Return [x, y] of the center of cell containing provided text 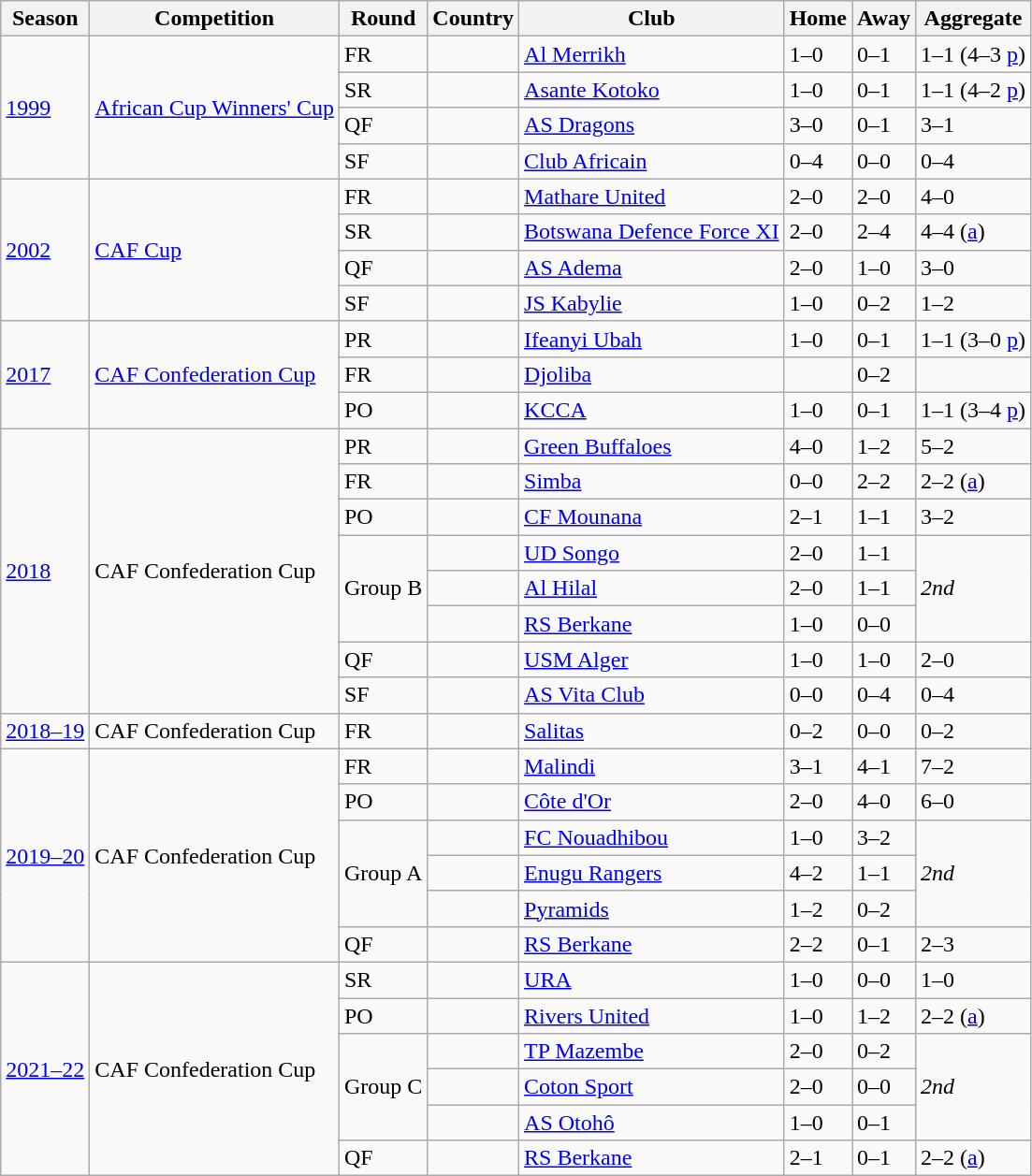
URA [652, 980]
Salitas [652, 731]
2021–22 [45, 1068]
6–0 [973, 802]
Club [652, 19]
Malindi [652, 766]
Green Buffaloes [652, 446]
Pyramids [652, 908]
Group B [383, 588]
2017 [45, 374]
UD Songo [652, 553]
1999 [45, 108]
Botswana Defence Force XI [652, 232]
AS Vita Club [652, 695]
2002 [45, 250]
Group A [383, 873]
2018 [45, 571]
4–4 (a) [973, 232]
USM Alger [652, 660]
1–1 (3–4 p) [973, 410]
4–2 [818, 873]
Coton Sport [652, 1087]
AS Adema [652, 268]
Mathare United [652, 196]
Season [45, 19]
KCCA [652, 410]
AS Otohô [652, 1123]
AS Dragons [652, 125]
5–2 [973, 446]
2018–19 [45, 731]
1–1 (4–3 p) [973, 54]
Al Merrikh [652, 54]
Simba [652, 482]
Competition [215, 19]
Country [473, 19]
Aggregate [973, 19]
African Cup Winners' Cup [215, 108]
1–1 (3–0 p) [973, 339]
Côte d'Or [652, 802]
Away [884, 19]
CAF Cup [215, 250]
Enugu Rangers [652, 873]
Home [818, 19]
CF Mounana [652, 517]
JS Kabylie [652, 303]
2–4 [884, 232]
Ifeanyi Ubah [652, 339]
Club Africain [652, 161]
Group C [383, 1087]
2–3 [973, 944]
Asante Kotoko [652, 90]
Djoliba [652, 374]
7–2 [973, 766]
FC Nouadhibou [652, 837]
Al Hilal [652, 588]
Rivers United [652, 1015]
2019–20 [45, 855]
Round [383, 19]
4–1 [884, 766]
1–1 (4–2 p) [973, 90]
TP Mazembe [652, 1052]
